Detect which cell encompasses the target text, then output its [x, y] center coordinate. 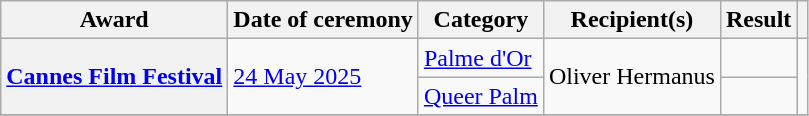
Award [114, 20]
Date of ceremony [324, 20]
Oliver Hermanus [632, 77]
24 May 2025 [324, 77]
Result [758, 20]
Palme d'Or [480, 58]
Recipient(s) [632, 20]
Category [480, 20]
Queer Palm [480, 96]
Cannes Film Festival [114, 77]
